Find where the given text appears and provide that cell's center as (X, Y) coordinate. 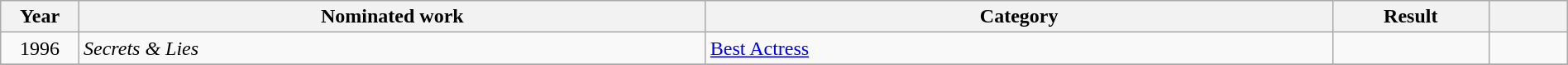
Best Actress (1019, 48)
Category (1019, 17)
Nominated work (392, 17)
Secrets & Lies (392, 48)
Result (1411, 17)
1996 (40, 48)
Year (40, 17)
